For the text-containing cell, return its midpoint in [X, Y] coordinate format. 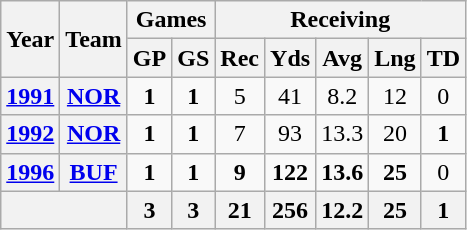
5 [240, 96]
Rec [240, 58]
1996 [30, 172]
Team [94, 39]
256 [290, 210]
1992 [30, 134]
1991 [30, 96]
GP [149, 58]
12 [395, 96]
21 [240, 210]
Yds [290, 58]
12.2 [342, 210]
Receiving [340, 20]
7 [240, 134]
Avg [342, 58]
13.3 [342, 134]
20 [395, 134]
TD [443, 58]
41 [290, 96]
BUF [94, 172]
13.6 [342, 172]
Year [30, 39]
9 [240, 172]
93 [290, 134]
Games [170, 20]
Lng [395, 58]
8.2 [342, 96]
GS [194, 58]
122 [290, 172]
